Return the [x, y] coordinate for the center point of the cell that contains the specified text.  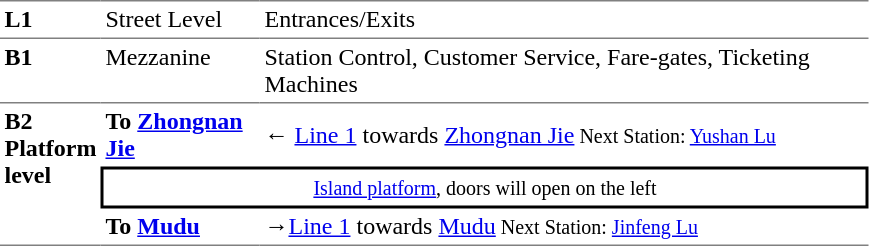
L1 [50, 20]
→Line 1 towards Mudu Next Station: Jinfeng Lu [564, 227]
Island platform, doors will open on the left [485, 187]
Mezzanine [180, 70]
B1 [50, 70]
To Zhongnan Jie [180, 134]
← Line 1 towards Zhongnan Jie Next Station: Yushan Lu [564, 134]
B2Platform level [50, 174]
Station Control, Customer Service, Fare-gates, Ticketing Machines [564, 70]
Entrances/Exits [564, 20]
To Mudu [180, 227]
Street Level [180, 20]
